Search for the cell housing the specified text and yield its (x, y) center coordinate. 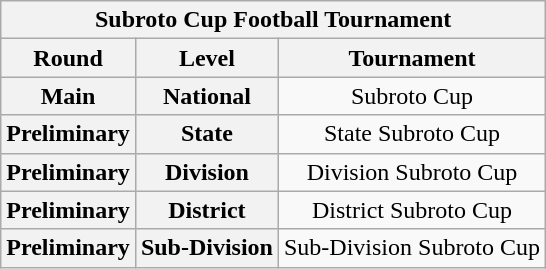
District Subroto Cup (412, 210)
Subroto Cup Football Tournament (274, 20)
State (206, 134)
Subroto Cup (412, 96)
Sub-Division Subroto Cup (412, 248)
Division (206, 172)
Round (68, 58)
Sub-Division (206, 248)
Main (68, 96)
Level (206, 58)
Tournament (412, 58)
National (206, 96)
State Subroto Cup (412, 134)
Division Subroto Cup (412, 172)
District (206, 210)
